For the text-containing cell, return its midpoint in (X, Y) coordinate format. 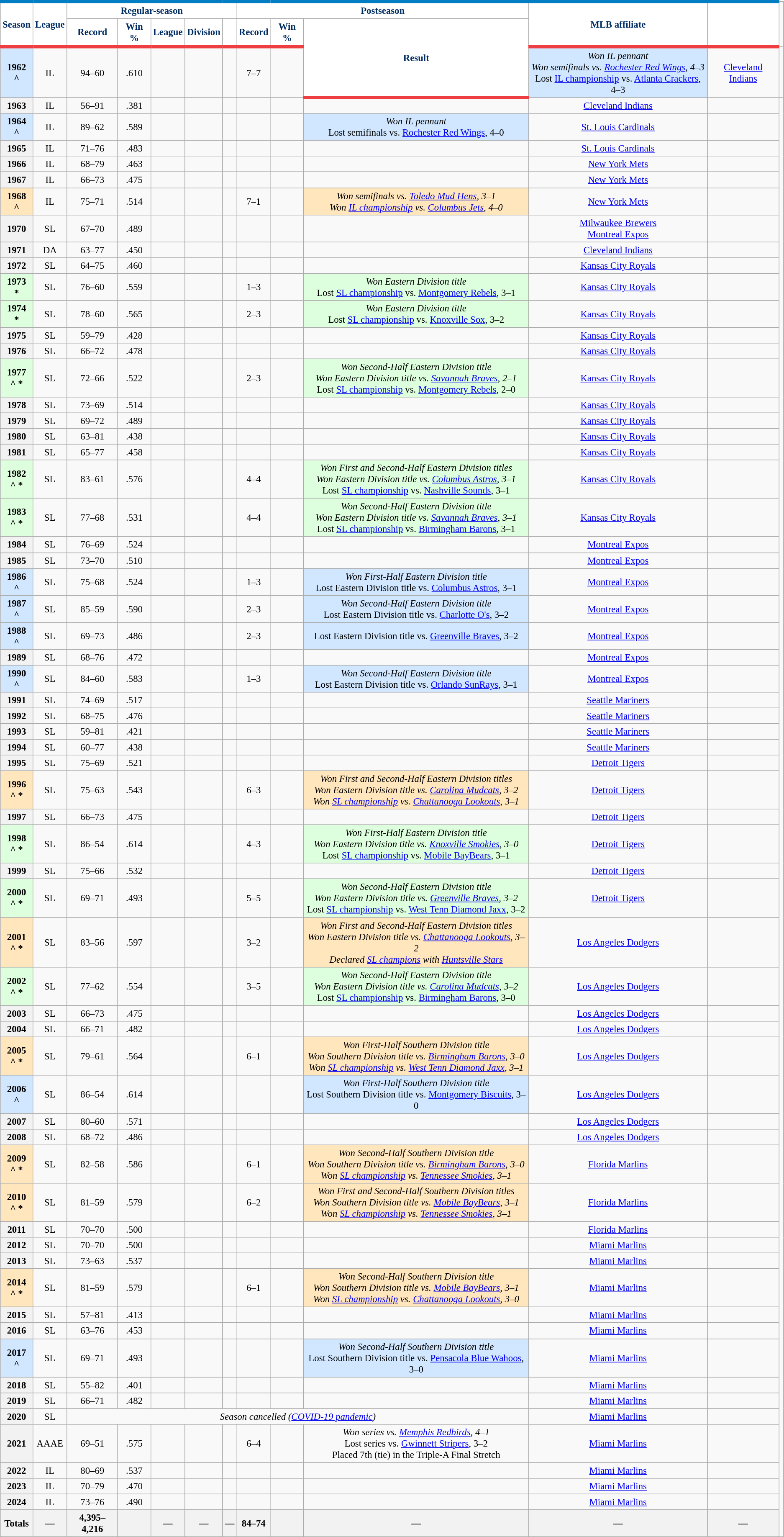
.610 (135, 72)
85–59 (92, 609)
.564 (135, 1056)
77–68 (92, 518)
3–2 (254, 943)
73–63 (92, 1261)
.586 (135, 1164)
Won Second-Half Eastern Division titleLost Eastern Division title vs. Orlando SunRays, 3–1 (416, 679)
.559 (135, 287)
1990^ (17, 679)
1968^ (17, 202)
73–70 (92, 560)
84–60 (92, 679)
.571 (135, 1121)
.463 (135, 164)
6–3 (254, 790)
.522 (135, 378)
1964^ (17, 127)
1989 (17, 658)
Won Second-Half Eastern Division titleLost Eastern Division title vs. Charlotte O's, 3–2 (416, 609)
7–7 (254, 72)
2009^ * (17, 1164)
Won Second-Half Eastern Division titleWon Eastern Division title vs. Carolina Mudcats, 3–2Lost SL championship vs. Birmingham Barons, 3–0 (416, 986)
76–60 (92, 287)
83–61 (92, 479)
Season cancelled (COVID-19 pandemic) (298, 1416)
2001^ * (17, 943)
AAAE (49, 1444)
67–70 (92, 229)
.521 (135, 763)
84–74 (254, 1524)
.583 (135, 679)
75–66 (92, 871)
63–77 (92, 250)
1984 (17, 545)
Won First and Second-Half Southern Division titlesWon Southern Division title vs. Mobile BayBears, 3–1Won SL championship vs. Tennessee Smokies, 3–1 (416, 1203)
6–2 (254, 1203)
1962^ (17, 72)
71–76 (92, 149)
2008 (17, 1137)
1987^ (17, 609)
80–69 (92, 1470)
.460 (135, 265)
2013 (17, 1261)
2007 (17, 1121)
1979 (17, 421)
77–62 (92, 986)
3–5 (254, 986)
.565 (135, 314)
.597 (135, 943)
Won Second-Half Southern Division titleWon Southern Division title vs. Birmingham Barons, 3–0Won SL championship vs. Tennessee Smokies, 3–1 (416, 1164)
94–60 (92, 72)
59–81 (92, 732)
Season (17, 24)
.413 (135, 1315)
75–68 (92, 582)
60–77 (92, 748)
2014^ * (17, 1288)
64–75 (92, 265)
73–69 (92, 405)
.472 (135, 658)
1971 (17, 250)
Won series vs. Memphis Redbirds, 4–1Lost series vs. Gwinnett Stripers, 3–2Placed 7th (tie) in the Triple-A Final Stretch (416, 1444)
1972 (17, 265)
74–69 (92, 700)
68–72 (92, 1137)
1980 (17, 437)
79–61 (92, 1056)
4–3 (254, 844)
75–71 (92, 202)
.478 (135, 351)
1997 (17, 817)
2010^ * (17, 1203)
Won First-Half Southern Division titleWon Southern Division title vs. Birmingham Barons, 3–0Won SL championship vs. West Tenn Diamond Jaxx, 3–1 (416, 1056)
Won Second-Half Eastern Division titleWon Eastern Division title vs. Savannah Braves, 3–1Lost SL championship vs. Birmingham Barons, 3–1 (416, 518)
Won First-Half Southern Division titleLost Southern Division title vs. Montgomery Biscuits, 3–0 (416, 1095)
68–75 (92, 716)
1983^ * (17, 518)
Won Second-Half Eastern Division titleWon Eastern Division title vs. Greenville Braves, 3–2Lost SL championship vs. West Tenn Diamond Jaxx, 3–2 (416, 898)
1991 (17, 700)
59–79 (92, 335)
Regular-season (152, 10)
1970 (17, 229)
55–82 (92, 1385)
83–56 (92, 943)
.590 (135, 609)
Won Second-Half Southern Division titleWon Southern Division title vs. Mobile BayBears, 3–1Won SL championship vs. Chattanooga Lookouts, 3–0 (416, 1288)
Won semifinals vs. Toledo Mud Hens, 3–1Won IL championship vs. Columbus Jets, 4–0 (416, 202)
.453 (135, 1331)
Won First-Half Eastern Division titleLost Eastern Division title vs. Columbus Astros, 3–1 (416, 582)
DA (49, 250)
1965 (17, 149)
2012 (17, 1245)
78–60 (92, 314)
2000^ * (17, 898)
5–5 (254, 898)
2002^ * (17, 986)
Lost Eastern Division title vs. Greenville Braves, 3–2 (416, 636)
.532 (135, 871)
.589 (135, 127)
4,395–4,216 (92, 1524)
Won IL pennantWon semifinals vs. Rochester Red Wings, 4–3Lost IL championship vs. Atlanta Crackers, 4–3 (618, 72)
2024 (17, 1502)
7–1 (254, 202)
1982^ * (17, 479)
73–76 (92, 1502)
1977^ * (17, 378)
Result (416, 59)
1967 (17, 180)
Won Eastern Division titleLost SL championship vs. Montgomery Rebels, 3–1 (416, 287)
.483 (135, 149)
.510 (135, 560)
75–63 (92, 790)
76–69 (92, 545)
Milwaukee BrewersMontreal Expos (618, 229)
1999 (17, 871)
.428 (135, 335)
1966 (17, 164)
68–79 (92, 164)
72–66 (92, 378)
2011 (17, 1230)
69–72 (92, 421)
1995 (17, 763)
Won Second-Half Southern Division titleLost Southern Division title vs. Pensacola Blue Wahoos, 3–0 (416, 1358)
1996^ * (17, 790)
Won First-Half Eastern Division titleWon Eastern Division title vs. Knoxville Smokies, 3–0Lost SL championship vs. Mobile BayBears, 3–1 (416, 844)
.450 (135, 250)
1994 (17, 748)
2016 (17, 1331)
69–51 (92, 1444)
2006^ (17, 1095)
.490 (135, 1502)
1973* (17, 287)
82–58 (92, 1164)
56–91 (92, 106)
75–69 (92, 763)
Division (204, 33)
2020 (17, 1416)
.576 (135, 479)
Won First and Second-Half Eastern Division titlesWon Eastern Division title vs. Chattanooga Lookouts, 3–2Declared SL champions with Huntsville Stars (416, 943)
Won Eastern Division titleLost SL championship vs. Knoxville Sox, 3–2 (416, 314)
.575 (135, 1444)
2003 (17, 1013)
.421 (135, 732)
1993 (17, 732)
63–81 (92, 437)
66–72 (92, 351)
89–62 (92, 127)
2023 (17, 1486)
.543 (135, 790)
1986^ (17, 582)
2022 (17, 1470)
MLB affiliate (618, 24)
.531 (135, 518)
.458 (135, 452)
2021 (17, 1444)
2005^ * (17, 1056)
.470 (135, 1486)
6–4 (254, 1444)
.401 (135, 1385)
.517 (135, 700)
63–76 (92, 1331)
.554 (135, 986)
70–79 (92, 1486)
1963 (17, 106)
Totals (17, 1524)
Won First and Second-Half Eastern Division titlesWon Eastern Division title vs. Columbus Astros, 3–1Lost SL championship vs. Nashville Sounds, 3–1 (416, 479)
69–73 (92, 636)
1981 (17, 452)
2015 (17, 1315)
1974* (17, 314)
1975 (17, 335)
1978 (17, 405)
Postseason (383, 10)
2004 (17, 1029)
2018 (17, 1385)
65–77 (92, 452)
80–60 (92, 1121)
.381 (135, 106)
Won IL pennantLost semifinals vs. Rochester Red Wings, 4–0 (416, 127)
1992 (17, 716)
1976 (17, 351)
57–81 (92, 1315)
2017^ (17, 1358)
1988^ (17, 636)
2019 (17, 1401)
1998^ * (17, 844)
.476 (135, 716)
1985 (17, 560)
68–76 (92, 658)
Won Second-Half Eastern Division titleWon Eastern Division title vs. Savannah Braves, 2–1Lost SL championship vs. Montgomery Rebels, 2–0 (416, 378)
